Search for the cell housing the specified text and yield its (X, Y) center coordinate. 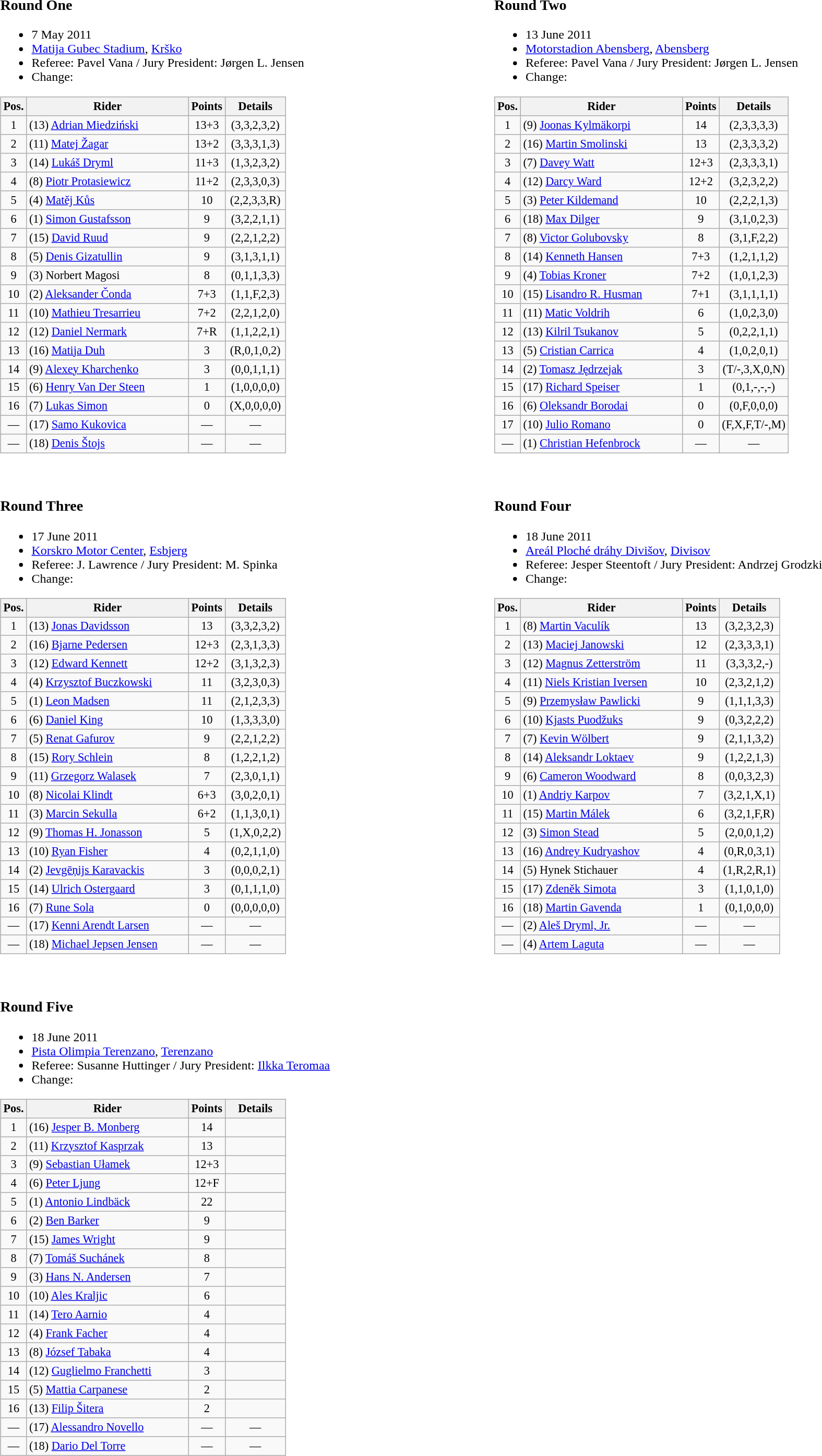
(15) Lisandro R. Husman (601, 294)
(F,X,F,T/-,M) (754, 425)
(15) David Ruud (108, 238)
(12) Guglielmo Franchetti (108, 1370)
(17) Zdeněk Simota (601, 888)
(0,2,1,1,0) (256, 851)
(9) Alexey Kharchenko (108, 369)
(3,3,3,2,-) (749, 664)
(1,1,1,3,3) (749, 701)
22 (207, 1202)
(10) Ales Kraljic (108, 1296)
(0,1,0,0,0) (749, 907)
(7) Davey Watt (601, 163)
(10) Ryan Fisher (108, 851)
(2) Tomasz Jędrzejak (601, 369)
(3) Peter Kildemand (601, 200)
(18) Martin Gavenda (601, 907)
(8) Nicolai Klindt (108, 795)
(2,3,3,0,3) (256, 182)
(12) Darcy Ward (601, 182)
(5) Mattia Carpanese (108, 1389)
(10) Julio Romano (601, 425)
(1,1,F,2,3) (256, 294)
(17) Richard Speiser (601, 388)
(1,0,0,0,0) (256, 388)
(0,3,2,2,2) (749, 720)
17 (507, 425)
(9) Thomas H. Jonasson (108, 832)
(3,2,3,2,2) (754, 182)
(3,1,0,2,3) (754, 219)
(4) Krzysztof Buczkowski (108, 682)
(1,0,2,0,1) (754, 350)
11+3 (207, 163)
(3,2,3,0,3) (256, 682)
7+1 (701, 294)
(7) Lukas Simon (108, 406)
(6) Henry Van Der Steen (108, 388)
(3,2,1,F,R) (749, 814)
(8) József Tabaka (108, 1352)
(16) Matija Duh (108, 350)
(4) Matěj Kůs (108, 200)
(7) Kevin Wölbert (601, 739)
(9) Joonas Kylmäkorpi (601, 125)
(0,0,0,2,1) (256, 870)
(13) Jonas Davidsson (108, 626)
(8) Victor Golubovsky (601, 238)
(11) Matej Žagar (108, 144)
(0,2,2,1,1) (754, 331)
(18) Max Dilger (601, 219)
(1) Andriy Karpov (601, 795)
(4) Tobias Kroner (601, 275)
(X,0,0,0,0) (256, 406)
(1,1,3,0,1) (256, 814)
(R,0,1,0,2) (256, 350)
13+3 (207, 125)
(5) Denis Gizatullin (108, 257)
(2,3,3,3,2) (754, 144)
(8) Martin Vaculík (601, 626)
(10) Mathieu Tresarrieu (108, 312)
(3) Norbert Magosi (108, 275)
(6) Daniel King (108, 720)
(6) Oleksandr Borodai (601, 406)
(0,F,0,0,0) (754, 406)
(16) Jesper B. Monberg (108, 1127)
(15) James Wright (108, 1240)
(1,R,2,R,1) (749, 870)
(0,0,1,1,1) (256, 369)
6+2 (207, 814)
(16) Martin Smolinski (601, 144)
(1) Antonio Lindbäck (108, 1202)
6+3 (207, 795)
(4) Artem Laguta (601, 945)
(0,1,-,-,-) (754, 388)
(2,3,1,3,3) (256, 645)
(0,R,0,3,1) (749, 851)
(8) Piotr Protasiewicz (108, 182)
(4) Frank Facher (108, 1333)
(13) Kilril Tsukanov (601, 331)
(17) Kenni Arendt Larsen (108, 926)
(12) Magnus Zetterström (601, 664)
(1,1,0,1,0) (749, 888)
(3,1,1,1,1) (754, 294)
(7) Rune Sola (108, 907)
13+2 (207, 144)
(13) Maciej Janowski (601, 645)
(T/-,3,X,0,N) (754, 369)
(1,2,1,1,2) (754, 257)
(14) Ulrich Ostergaard (108, 888)
(1,3,3,3,0) (256, 720)
(12) Edward Kennett (108, 664)
(3) Hans N. Andersen (108, 1277)
(2,3,2,1,2) (749, 682)
(12) Daniel Nermark (108, 331)
(3,0,2,0,1) (256, 795)
(14) Aleksandr Loktaev (601, 757)
(3,1,3,2,3) (256, 664)
(11) Matic Voldrih (601, 312)
(15) Rory Schlein (108, 757)
(11) Grzegorz Walasek (108, 776)
(17) Alessandro Novello (108, 1427)
(7) Tomáš Suchánek (108, 1258)
(1) Christian Hefenbrock (601, 444)
7+R (207, 331)
(0,1,1,1,0) (256, 888)
(3,1,F,2,2) (754, 238)
(9) Przemysław Pawlicki (601, 701)
(6) Peter Ljung (108, 1183)
11+2 (207, 182)
(0,1,1,3,3) (256, 275)
12+F (207, 1183)
(10) Kjasts Puodžuks (601, 720)
(2) Aleksander Čonda (108, 294)
(11) Krzysztof Kasprzak (108, 1146)
(2,1,1,3,2) (749, 739)
(15) Martin Málek (601, 814)
(1,0,1,2,3) (754, 275)
(18) Michael Jepsen Jensen (108, 945)
(3) Marcin Sekulla (108, 814)
(1,2,2,1,2) (256, 757)
(1,2,2,1,3) (749, 757)
(5) Cristian Carrica (601, 350)
(13) Adrian Miedziński (108, 125)
(0,0,3,2,3) (749, 776)
(2) Aleš Dryml, Jr. (601, 926)
(5) Hynek Stichauer (601, 870)
(13) Filip Šitera (108, 1408)
(2,2,2,1,3) (754, 200)
(3) Simon Stead (601, 832)
(6) Cameron Woodward (601, 776)
(14) Tero Aarnio (108, 1315)
(16) Bjarne Pedersen (108, 645)
(2,1,2,3,3) (256, 701)
(3,2,1,X,1) (749, 795)
(2,0,0,1,2) (749, 832)
(1,3,2,3,2) (256, 163)
(17) Samo Kukovica (108, 425)
(18) Dario Del Torre (108, 1446)
(11) Niels Kristian Iversen (601, 682)
(1) Simon Gustafsson (108, 219)
(1,0,2,3,0) (754, 312)
(1) Leon Madsen (108, 701)
(16) Andrey Kudryashov (601, 851)
(14) Lukáš Dryml (108, 163)
(2) Ben Barker (108, 1221)
(1,1,2,2,1) (256, 331)
(9) Sebastian Ułamek (108, 1164)
(2,3,0,1,1) (256, 776)
(0,0,0,0,0) (256, 907)
(3,1,3,1,1) (256, 257)
(2) Jevgēņijs Karavackis (108, 870)
(2,2,3,3,R) (256, 200)
(18) Denis Štojs (108, 444)
(2,2,1,2,0) (256, 312)
(3,2,3,2,3) (749, 626)
(3,2,2,1,1) (256, 219)
(5) Renat Gafurov (108, 739)
(14) Kenneth Hansen (601, 257)
(3,3,3,1,3) (256, 144)
(1,X,0,2,2) (256, 832)
(2,3,3,3,3) (754, 125)
